Capture the cell that displays the provided text and extract its (X, Y) central coordinate. 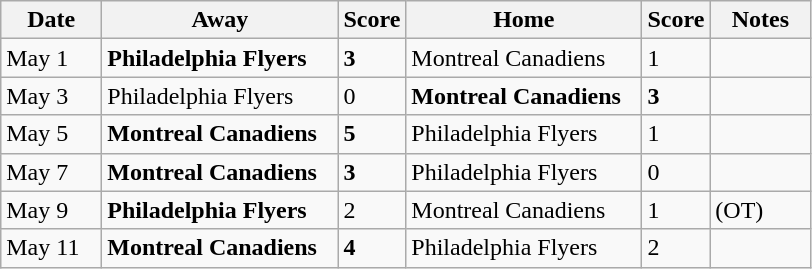
May 1 (52, 58)
May 9 (52, 210)
4 (372, 248)
(OT) (760, 210)
May 5 (52, 134)
Notes (760, 20)
5 (372, 134)
Away (220, 20)
May 7 (52, 172)
May 3 (52, 96)
Date (52, 20)
May 11 (52, 248)
Home (524, 20)
